Extract the [X, Y] coordinate from the center of the cell holding the provided text.  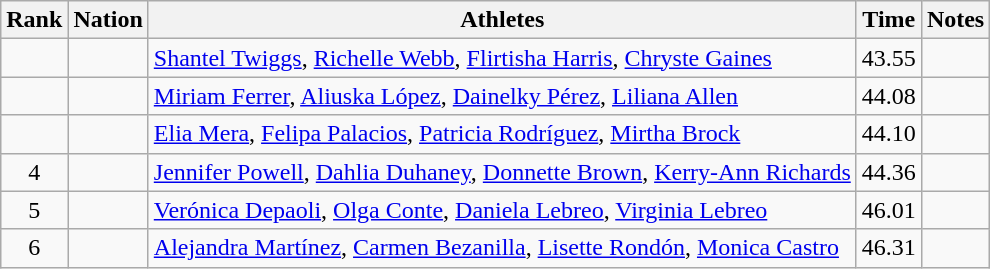
44.36 [888, 172]
43.55 [888, 58]
Shantel Twiggs, Richelle Webb, Flirtisha Harris, Chryste Gaines [502, 58]
44.10 [888, 134]
5 [34, 210]
Athletes [502, 20]
Notes [955, 20]
Verónica Depaoli, Olga Conte, Daniela Lebreo, Virginia Lebreo [502, 210]
6 [34, 248]
Alejandra Martínez, Carmen Bezanilla, Lisette Rondón, Monica Castro [502, 248]
Rank [34, 20]
Jennifer Powell, Dahlia Duhaney, Donnette Brown, Kerry-Ann Richards [502, 172]
Miriam Ferrer, Aliuska López, Dainelky Pérez, Liliana Allen [502, 96]
44.08 [888, 96]
Time [888, 20]
4 [34, 172]
46.31 [888, 248]
Elia Mera, Felipa Palacios, Patricia Rodríguez, Mirtha Brock [502, 134]
46.01 [888, 210]
Nation [108, 20]
